Return (x, y) of the center of cell containing provided text 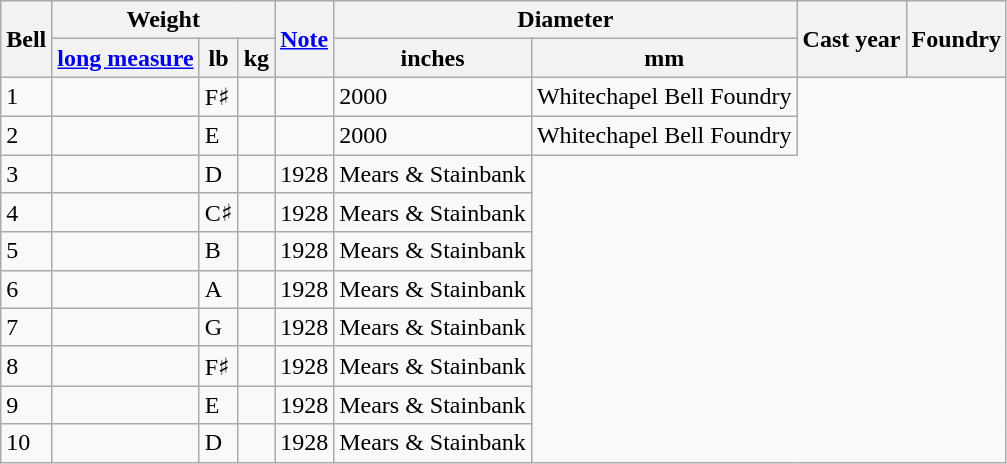
Foundry (956, 39)
5 (26, 251)
kg (256, 58)
Weight (164, 20)
B (218, 251)
mm (664, 58)
10 (26, 443)
8 (26, 366)
Diameter (566, 20)
4 (26, 213)
1 (26, 97)
7 (26, 327)
inches (433, 58)
2 (26, 135)
6 (26, 289)
Bell (26, 39)
Cast year (852, 39)
long measure (126, 58)
lb (218, 58)
A (218, 289)
9 (26, 405)
G (218, 327)
C♯ (218, 213)
Note (304, 39)
3 (26, 173)
